Locate the cell with the specified text and output its (X, Y) center coordinate. 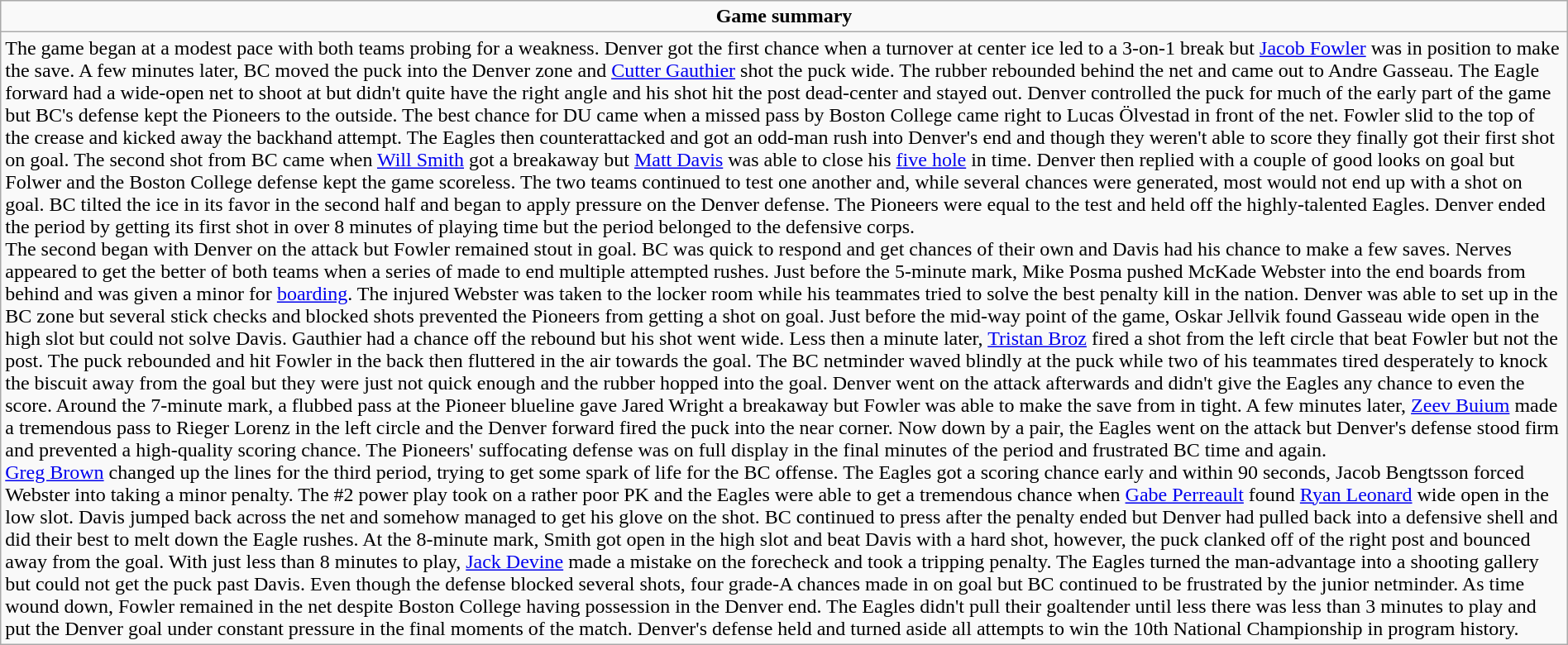
Game summary (784, 17)
